Locate the cell with the specified text and output its [x, y] center coordinate. 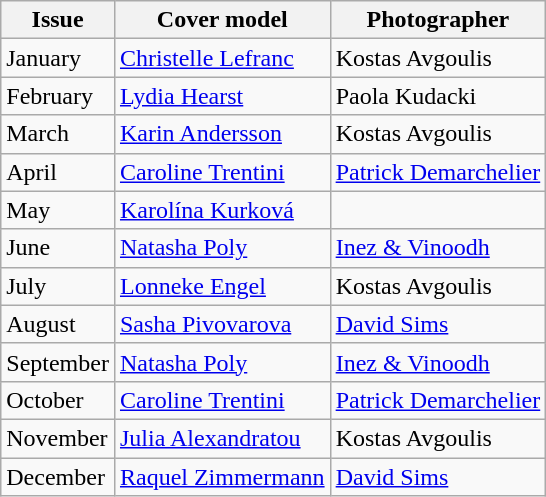
September [58, 362]
Lonneke Engel [222, 286]
January [58, 58]
Raquel Zimmermann [222, 477]
Paola Kudacki [438, 96]
Karin Andersson [222, 134]
Sasha Pivovarova [222, 324]
Issue [58, 20]
Christelle Lefranc [222, 58]
February [58, 96]
Photographer [438, 20]
December [58, 477]
November [58, 438]
March [58, 134]
Karolína Kurková [222, 210]
June [58, 248]
July [58, 286]
August [58, 324]
Lydia Hearst [222, 96]
October [58, 400]
April [58, 172]
Julia Alexandratou [222, 438]
Cover model [222, 20]
May [58, 210]
